Capture the cell that displays the provided text and extract its [X, Y] central coordinate. 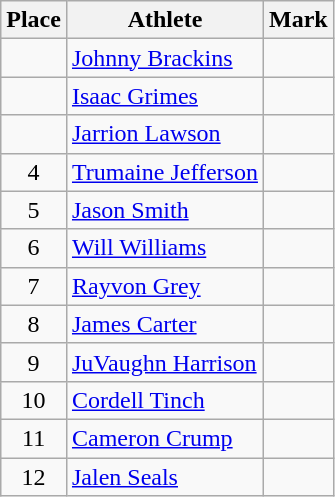
JuVaughn Harrison [164, 362]
Rayvon Grey [164, 286]
Cameron Crump [164, 438]
9 [34, 362]
Jason Smith [164, 210]
Trumaine Jefferson [164, 172]
James Carter [164, 324]
4 [34, 172]
11 [34, 438]
Johnny Brackins [164, 58]
8 [34, 324]
Mark [298, 20]
Cordell Tinch [164, 400]
Athlete [164, 20]
Will Williams [164, 248]
Jalen Seals [164, 477]
Isaac Grimes [164, 96]
5 [34, 210]
7 [34, 286]
12 [34, 477]
6 [34, 248]
Jarrion Lawson [164, 134]
Place [34, 20]
10 [34, 400]
